Locate the cell with the specified text and output its (X, Y) center coordinate. 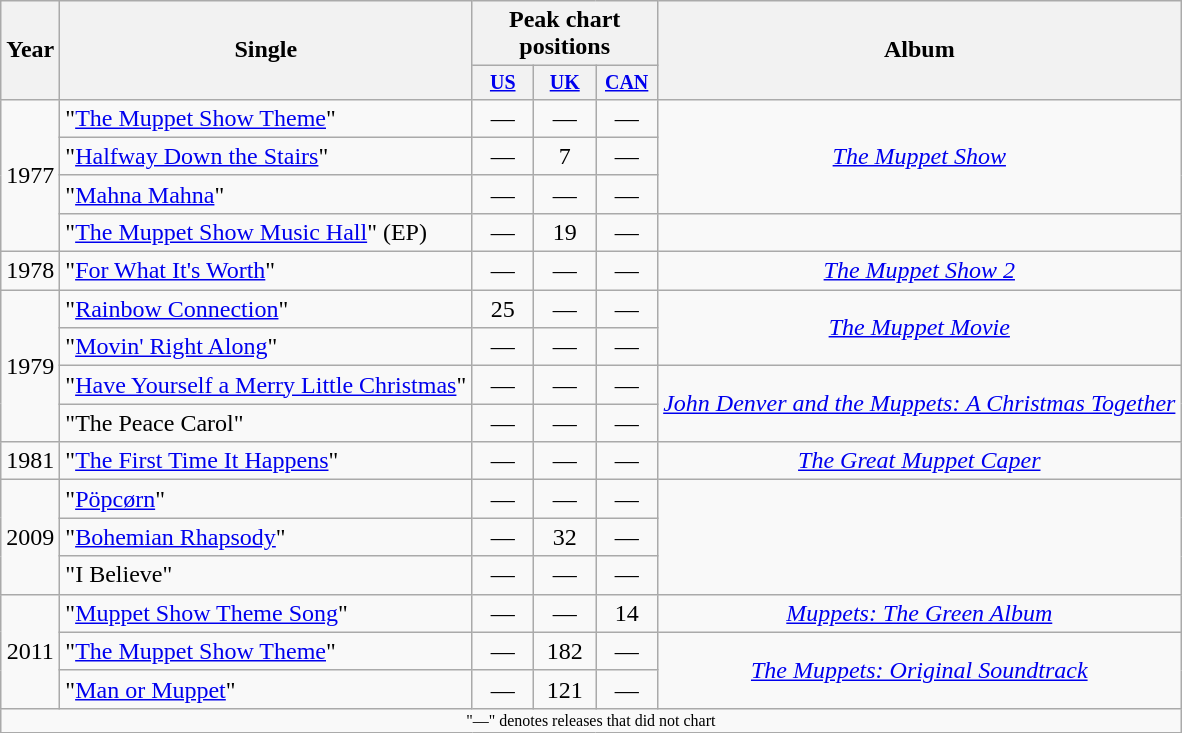
UK (565, 82)
The Muppet Movie (920, 328)
1981 (30, 461)
"Bohemian Rhapsody" (266, 537)
Peak chart positions (565, 34)
"Muppet Show Theme Song" (266, 613)
The Muppet Show (920, 156)
The Great Muppet Caper (920, 461)
"Man or Muppet" (266, 689)
32 (565, 537)
"I Believe" (266, 575)
2009 (30, 537)
Muppets: The Green Album (920, 613)
US (503, 82)
The Muppet Show 2 (920, 271)
John Denver and the Muppets: A Christmas Together (920, 404)
"The First Time It Happens" (266, 461)
"Pöpcørn" (266, 499)
1979 (30, 366)
"Have Yourself a Merry Little Christmas" (266, 385)
1978 (30, 271)
25 (503, 309)
14 (627, 613)
"—" denotes releases that did not chart (591, 720)
CAN (627, 82)
1977 (30, 175)
2011 (30, 651)
"Rainbow Connection" (266, 309)
121 (565, 689)
Album (920, 50)
"The Peace Carol" (266, 423)
"Halfway Down the Stairs" (266, 156)
"The Muppet Show Music Hall" (EP) (266, 232)
"For What It's Worth" (266, 271)
"Movin' Right Along" (266, 347)
7 (565, 156)
"Mahna Mahna" (266, 194)
19 (565, 232)
182 (565, 651)
Year (30, 50)
Single (266, 50)
The Muppets: Original Soundtrack (920, 670)
